Capture the cell that displays the provided text and extract its (x, y) central coordinate. 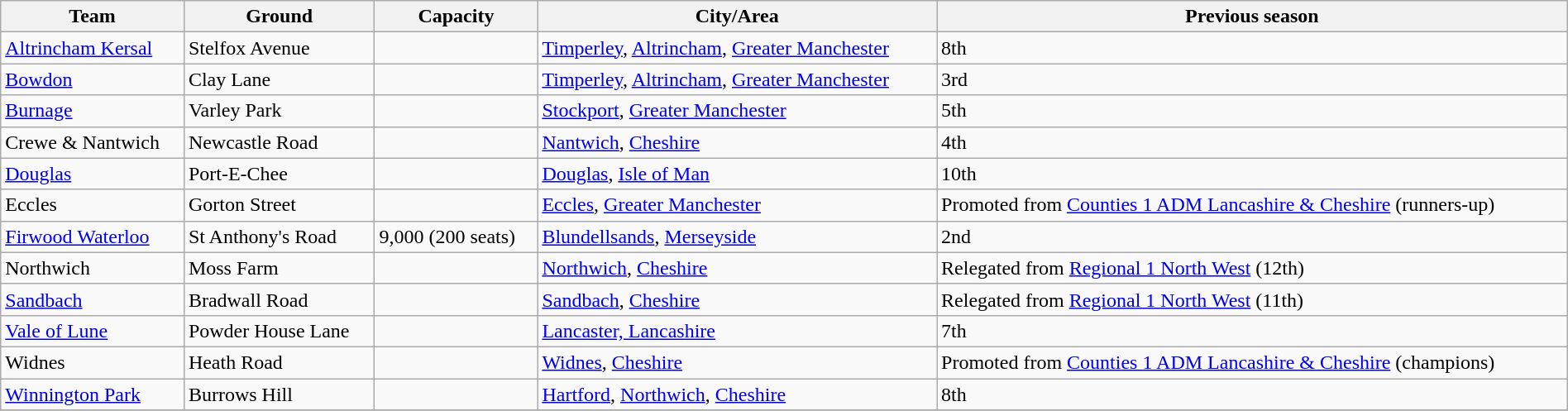
Bradwall Road (280, 299)
Port-E-Chee (280, 174)
Nantwich, Cheshire (738, 142)
Widnes, Cheshire (738, 362)
Eccles (93, 205)
Relegated from Regional 1 North West (12th) (1252, 268)
Northwich, Cheshire (738, 268)
Heath Road (280, 362)
2nd (1252, 237)
Previous season (1252, 17)
Burnage (93, 111)
Douglas, Isle of Man (738, 174)
Vale of Lune (93, 331)
Firwood Waterloo (93, 237)
10th (1252, 174)
Powder House Lane (280, 331)
Relegated from Regional 1 North West (11th) (1252, 299)
Moss Farm (280, 268)
Bowdon (93, 79)
Altrincham Kersal (93, 48)
Sandbach (93, 299)
Douglas (93, 174)
Promoted from Counties 1 ADM Lancashire & Cheshire (runners-up) (1252, 205)
Clay Lane (280, 79)
Burrows Hill (280, 394)
Newcastle Road (280, 142)
Promoted from Counties 1 ADM Lancashire & Cheshire (champions) (1252, 362)
7th (1252, 331)
City/Area (738, 17)
3rd (1252, 79)
Stelfox Avenue (280, 48)
Northwich (93, 268)
4th (1252, 142)
Gorton Street (280, 205)
Widnes (93, 362)
Crewe & Nantwich (93, 142)
Stockport, Greater Manchester (738, 111)
Lancaster, Lancashire (738, 331)
9,000 (200 seats) (457, 237)
Capacity (457, 17)
Eccles, Greater Manchester (738, 205)
St Anthony's Road (280, 237)
Hartford, Northwich, Cheshire (738, 394)
Blundellsands, Merseyside (738, 237)
Varley Park (280, 111)
Ground (280, 17)
Winnington Park (93, 394)
Team (93, 17)
Sandbach, Cheshire (738, 299)
5th (1252, 111)
